From the cell containing the given text, extract its center point as (X, Y) coordinate. 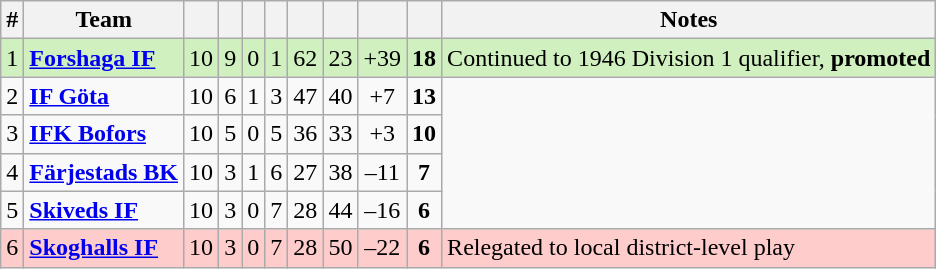
9 (230, 58)
62 (306, 58)
Continued to 1946 Division 1 qualifier, promoted (689, 58)
33 (340, 134)
47 (306, 96)
38 (340, 172)
18 (424, 58)
Notes (689, 20)
44 (340, 210)
27 (306, 172)
+39 (382, 58)
Färjestads BK (104, 172)
Skoghalls IF (104, 248)
23 (340, 58)
–22 (382, 248)
+3 (382, 134)
4 (12, 172)
IFK Bofors (104, 134)
–11 (382, 172)
IF Göta (104, 96)
2 (12, 96)
Forshaga IF (104, 58)
40 (340, 96)
50 (340, 248)
Skiveds IF (104, 210)
Team (104, 20)
13 (424, 96)
–16 (382, 210)
# (12, 20)
+7 (382, 96)
36 (306, 134)
Relegated to local district-level play (689, 248)
